Pinpoint the cell where the given text exists, returning its (x, y) midpoint coordinate. 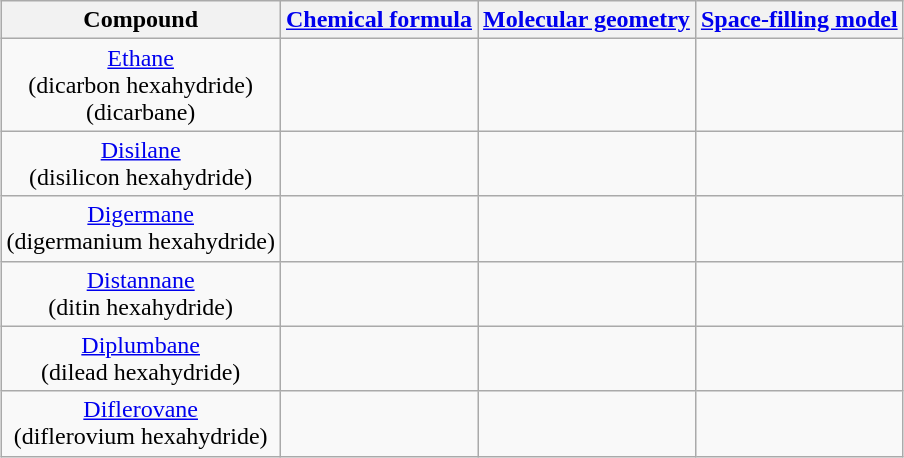
Compound (141, 20)
Molecular geometry (587, 20)
Space-filling model (799, 20)
Chemical formula (378, 20)
Distannane(ditin hexahydride) (141, 294)
Disilane(disilicon hexahydride) (141, 164)
Digermane(digermanium hexahydride) (141, 228)
Diflerovane(diflerovium hexahydride) (141, 424)
Ethane(dicarbon hexahydride)(dicarbane) (141, 85)
Diplumbane(dilead hexahydride) (141, 358)
